Extract the (X, Y) coordinate from the center of the cell holding the provided text.  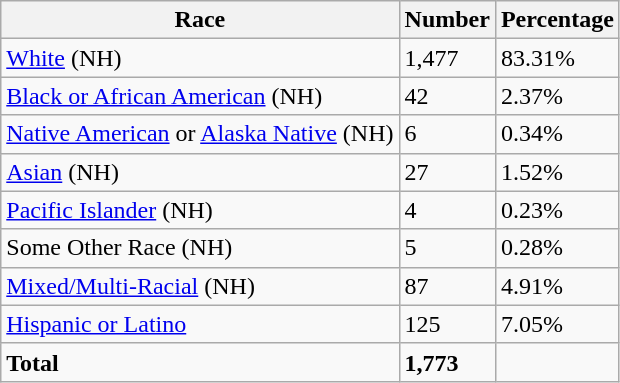
1,477 (447, 58)
7.05% (557, 324)
Total (200, 362)
0.34% (557, 134)
27 (447, 172)
0.23% (557, 210)
42 (447, 96)
1.52% (557, 172)
4.91% (557, 286)
Pacific Islander (NH) (200, 210)
5 (447, 248)
0.28% (557, 248)
Race (200, 20)
125 (447, 324)
6 (447, 134)
Some Other Race (NH) (200, 248)
Native American or Alaska Native (NH) (200, 134)
83.31% (557, 58)
4 (447, 210)
Number (447, 20)
87 (447, 286)
Percentage (557, 20)
White (NH) (200, 58)
2.37% (557, 96)
Black or African American (NH) (200, 96)
1,773 (447, 362)
Mixed/Multi-Racial (NH) (200, 286)
Asian (NH) (200, 172)
Hispanic or Latino (200, 324)
